Pinpoint the cell where the given text exists, returning its [X, Y] midpoint coordinate. 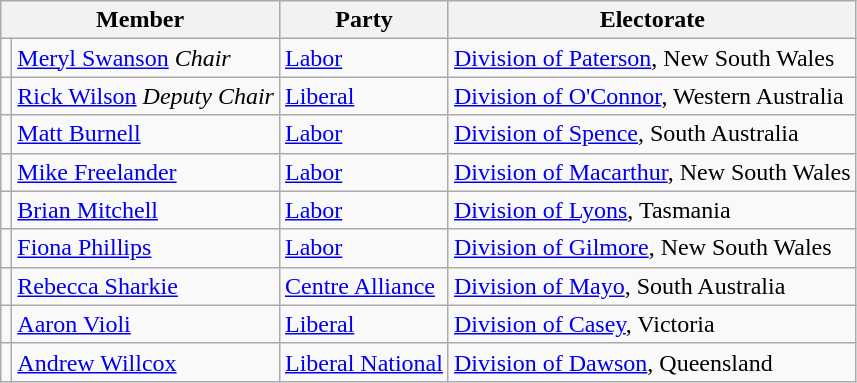
Division of O'Connor, Western Australia [652, 96]
Centre Alliance [364, 286]
Electorate [652, 20]
Division of Paterson, New South Wales [652, 58]
Rick Wilson Deputy Chair [146, 96]
Rebecca Sharkie [146, 286]
Andrew Willcox [146, 362]
Division of Dawson, Queensland [652, 362]
Party [364, 20]
Aaron Violi [146, 324]
Liberal National [364, 362]
Mike Freelander [146, 172]
Division of Macarthur, New South Wales [652, 172]
Matt Burnell [146, 134]
Member [140, 20]
Division of Spence, South Australia [652, 134]
Division of Gilmore, New South Wales [652, 248]
Meryl Swanson Chair [146, 58]
Fiona Phillips [146, 248]
Division of Casey, Victoria [652, 324]
Brian Mitchell [146, 210]
Division of Lyons, Tasmania [652, 210]
Division of Mayo, South Australia [652, 286]
